Determine the (x, y) coordinate at the center of the cell enclosing the given text.  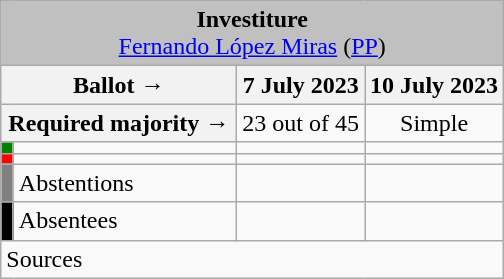
Absentees (125, 221)
Abstentions (125, 183)
23 out of 45 (301, 123)
Simple (434, 123)
Required majority → (119, 123)
7 July 2023 (301, 85)
InvestitureFernando López Miras (PP) (252, 34)
Ballot → (119, 85)
Sources (252, 259)
10 July 2023 (434, 85)
